Pinpoint the cell where the given text exists, returning its [x, y] midpoint coordinate. 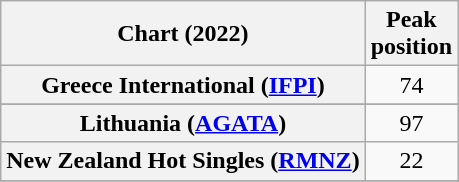
Chart (2022) [183, 34]
97 [411, 123]
New Zealand Hot Singles (RMNZ) [183, 161]
22 [411, 161]
74 [411, 85]
Greece International (IFPI) [183, 85]
Peakposition [411, 34]
Lithuania (AGATA) [183, 123]
